Locate the cell with the specified text and output its (X, Y) center coordinate. 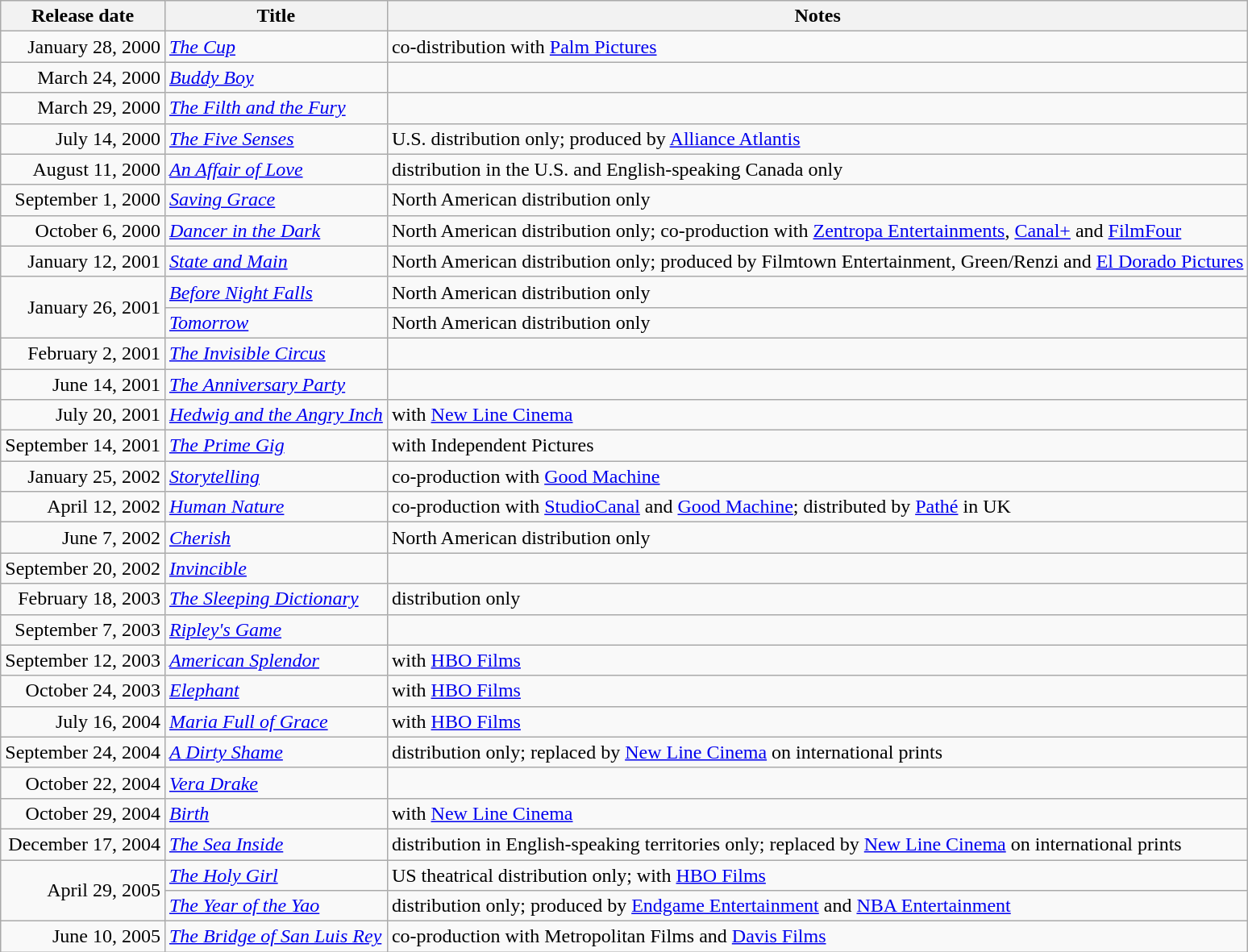
December 17, 2004 (83, 844)
Invincible (276, 568)
Saving Grace (276, 200)
October 22, 2004 (83, 783)
October 29, 2004 (83, 813)
April 29, 2005 (83, 890)
Tomorrow (276, 322)
U.S. distribution only; produced by Alliance Atlantis (817, 139)
February 2, 2001 (83, 353)
September 20, 2002 (83, 568)
September 12, 2003 (83, 660)
distribution only; produced by Endgame Entertainment and NBA Entertainment (817, 906)
September 1, 2000 (83, 200)
An Affair of Love (276, 169)
The Bridge of San Luis Rey (276, 937)
The Prime Gig (276, 446)
January 25, 2002 (83, 476)
June 10, 2005 (83, 937)
July 20, 2001 (83, 415)
February 18, 2003 (83, 599)
North American distribution only; co-production with Zentropa Entertainments, Canal+ and FilmFour (817, 231)
April 12, 2002 (83, 507)
September 7, 2003 (83, 630)
Elephant (276, 691)
January 26, 2001 (83, 307)
March 24, 2000 (83, 77)
Human Nature (276, 507)
co-production with Metropolitan Films and Davis Films (817, 937)
distribution only (817, 599)
The Sleeping Dictionary (276, 599)
Birth (276, 813)
distribution only; replaced by New Line Cinema on international prints (817, 752)
Cherish (276, 538)
Hedwig and the Angry Inch (276, 415)
July 14, 2000 (83, 139)
co-production with Good Machine (817, 476)
September 24, 2004 (83, 752)
distribution in the U.S. and English-speaking Canada only (817, 169)
Dancer in the Dark (276, 231)
August 11, 2000 (83, 169)
Maria Full of Grace (276, 721)
Before Night Falls (276, 292)
American Splendor (276, 660)
The Filth and the Fury (276, 108)
Release date (83, 16)
September 14, 2001 (83, 446)
Notes (817, 16)
October 24, 2003 (83, 691)
October 6, 2000 (83, 231)
The Anniversary Party (276, 385)
North American distribution only; produced by Filmtown Entertainment, Green/Renzi and El Dorado Pictures (817, 261)
US theatrical distribution only; with HBO Films (817, 875)
distribution in English-speaking territories only; replaced by New Line Cinema on international prints (817, 844)
The Cup (276, 47)
The Holy Girl (276, 875)
co-production with StudioCanal and Good Machine; distributed by Pathé in UK (817, 507)
Storytelling (276, 476)
Buddy Boy (276, 77)
A Dirty Shame (276, 752)
The Year of the Yao (276, 906)
Vera Drake (276, 783)
The Sea Inside (276, 844)
The Five Senses (276, 139)
July 16, 2004 (83, 721)
Title (276, 16)
co-distribution with Palm Pictures (817, 47)
January 28, 2000 (83, 47)
January 12, 2001 (83, 261)
June 7, 2002 (83, 538)
State and Main (276, 261)
March 29, 2000 (83, 108)
June 14, 2001 (83, 385)
Ripley's Game (276, 630)
The Invisible Circus (276, 353)
with Independent Pictures (817, 446)
